Determine the [X, Y] coordinate at the center of the cell enclosing the given text.  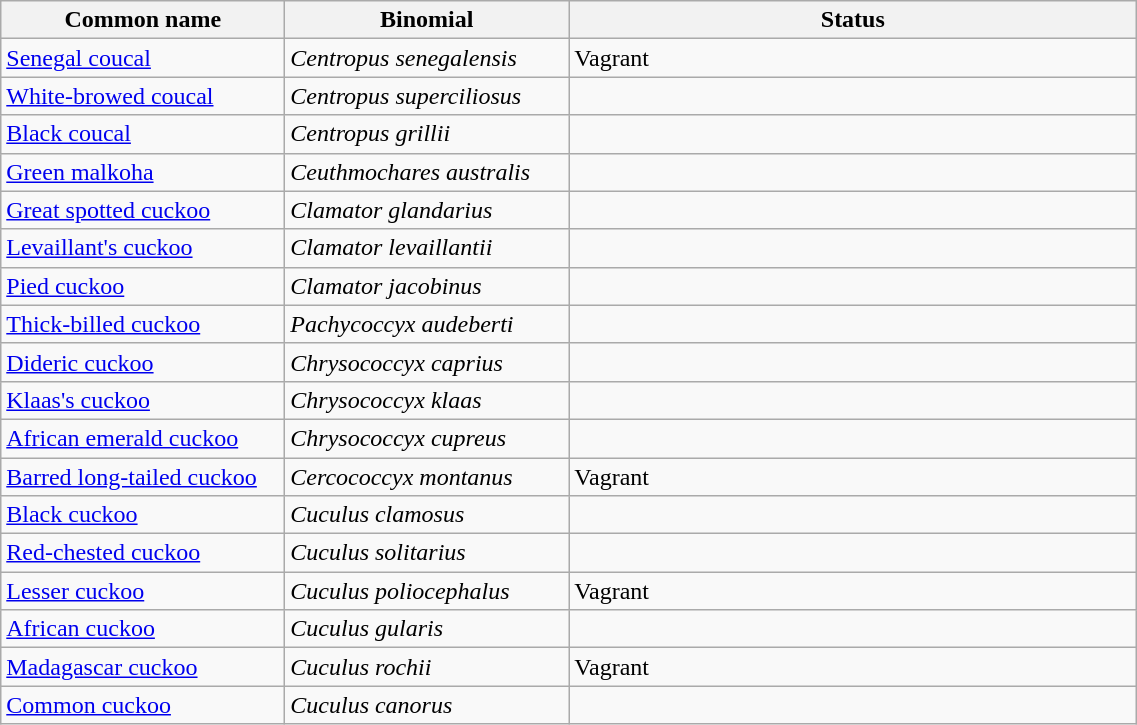
Cuculus canorus [427, 705]
Dideric cuckoo [143, 362]
Ceuthmochares australis [427, 172]
Cuculus solitarius [427, 553]
Clamator jacobinus [427, 286]
Barred long-tailed cuckoo [143, 477]
Great spotted cuckoo [143, 210]
Cercococcyx montanus [427, 477]
Common name [143, 20]
Lesser cuckoo [143, 591]
African cuckoo [143, 629]
Levaillant's cuckoo [143, 248]
Black cuckoo [143, 515]
Common cuckoo [143, 705]
Klaas's cuckoo [143, 400]
Clamator levaillantii [427, 248]
Senegal coucal [143, 58]
Thick-billed cuckoo [143, 324]
Status [853, 20]
African emerald cuckoo [143, 438]
Centropus superciliosus [427, 96]
Pachycoccyx audeberti [427, 324]
Chrysococcyx caprius [427, 362]
Centropus grillii [427, 134]
Black coucal [143, 134]
Cuculus clamosus [427, 515]
Green malkoha [143, 172]
Pied cuckoo [143, 286]
Cuculus poliocephalus [427, 591]
Red-chested cuckoo [143, 553]
Centropus senegalensis [427, 58]
White-browed coucal [143, 96]
Binomial [427, 20]
Cuculus rochii [427, 667]
Chrysococcyx klaas [427, 400]
Madagascar cuckoo [143, 667]
Clamator glandarius [427, 210]
Chrysococcyx cupreus [427, 438]
Cuculus gularis [427, 629]
